Scan for the cell matching the given text and deliver its (x, y) coordinate at center. 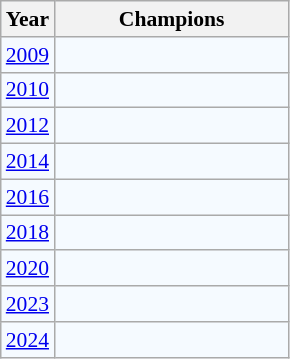
2012 (28, 126)
2023 (28, 304)
2014 (28, 162)
2020 (28, 269)
2009 (28, 55)
2016 (28, 197)
Champions (172, 19)
2018 (28, 233)
Year (28, 19)
2024 (28, 340)
2010 (28, 90)
